Find where the given text appears and provide that cell's center as [x, y] coordinate. 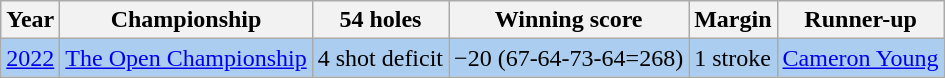
Margin [733, 20]
Championship [186, 20]
Year [30, 20]
The Open Championship [186, 58]
2022 [30, 58]
Winning score [569, 20]
1 stroke [733, 58]
−20 (67-64-73-64=268) [569, 58]
54 holes [380, 20]
Cameron Young [860, 58]
4 shot deficit [380, 58]
Runner-up [860, 20]
